Extract the (x, y) coordinate from the center of the cell holding the provided text.  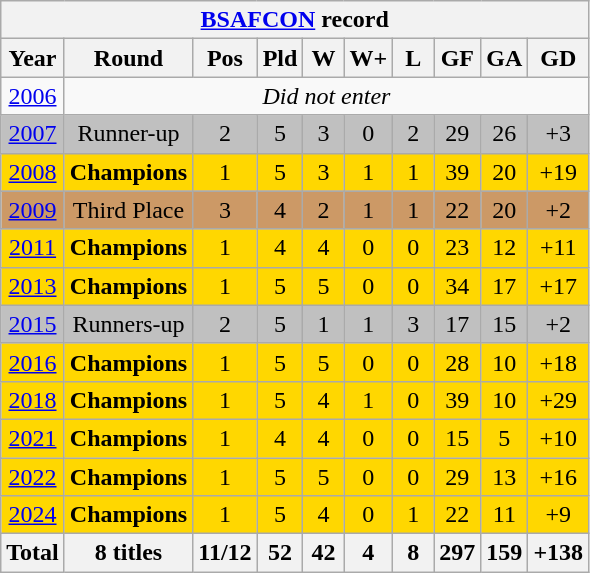
2008 (33, 172)
W (324, 58)
11/12 (225, 553)
BSAFCON record (295, 20)
52 (280, 553)
2016 (33, 362)
+18 (558, 362)
13 (504, 477)
GF (458, 58)
2013 (33, 286)
8 (414, 553)
2022 (33, 477)
297 (458, 553)
28 (458, 362)
Round (128, 58)
2007 (33, 134)
23 (458, 248)
+138 (558, 553)
159 (504, 553)
+29 (558, 400)
8 titles (128, 553)
Total (33, 553)
2015 (33, 324)
11 (504, 515)
2006 (33, 96)
34 (458, 286)
Year (33, 58)
2021 (33, 438)
42 (324, 553)
2011 (33, 248)
GA (504, 58)
Runner-up (128, 134)
L (414, 58)
Pld (280, 58)
2024 (33, 515)
+19 (558, 172)
GD (558, 58)
+11 (558, 248)
+17 (558, 286)
+9 (558, 515)
+16 (558, 477)
12 (504, 248)
Did not enter (326, 96)
2009 (33, 210)
+10 (558, 438)
Third Place (128, 210)
+3 (558, 134)
Pos (225, 58)
2018 (33, 400)
26 (504, 134)
W+ (368, 58)
Runners-up (128, 324)
